Pinpoint the cell where the given text exists, returning its (X, Y) midpoint coordinate. 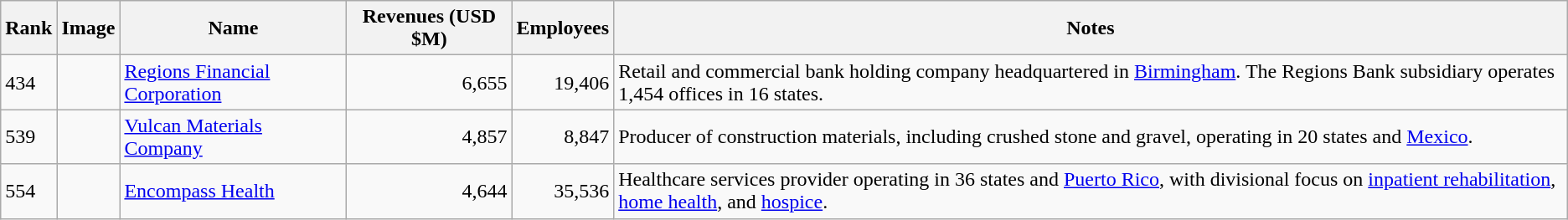
4,857 (429, 137)
Notes (1091, 28)
8,847 (563, 137)
Revenues (USD $M) (429, 28)
Vulcan Materials Company (233, 137)
Producer of construction materials, including crushed stone and gravel, operating in 20 states and Mexico. (1091, 137)
Regions Financial Corporation (233, 82)
Encompass Health (233, 191)
Healthcare services provider operating in 36 states and Puerto Rico, with divisional focus on inpatient rehabilitation, home health, and hospice. (1091, 191)
Retail and commercial bank holding company headquartered in Birmingham. The Regions Bank subsidiary operates 1,454 offices in 16 states. (1091, 82)
35,536 (563, 191)
Employees (563, 28)
434 (28, 82)
4,644 (429, 191)
Name (233, 28)
6,655 (429, 82)
Image (89, 28)
19,406 (563, 82)
Rank (28, 28)
539 (28, 137)
554 (28, 191)
